Scan for the cell matching the given text and deliver its [X, Y] coordinate at center. 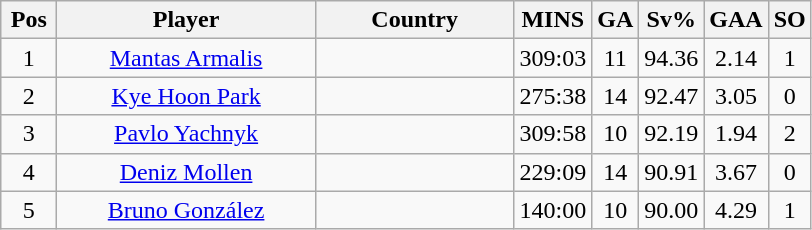
Deniz Mollen [186, 172]
Mantas Armalis [186, 58]
3 [29, 134]
275:38 [553, 96]
92.19 [672, 134]
4.29 [736, 210]
3.05 [736, 96]
MINS [553, 20]
90.91 [672, 172]
Pos [29, 20]
140:00 [553, 210]
309:58 [553, 134]
SO [790, 20]
5 [29, 210]
4 [29, 172]
GAA [736, 20]
Player [186, 20]
3.67 [736, 172]
1.94 [736, 134]
Kye Hoon Park [186, 96]
Country [414, 20]
Sv% [672, 20]
229:09 [553, 172]
11 [616, 58]
309:03 [553, 58]
2.14 [736, 58]
92.47 [672, 96]
90.00 [672, 210]
GA [616, 20]
Bruno González [186, 210]
94.36 [672, 58]
Pavlo Yachnyk [186, 134]
